Determine the [X, Y] coordinate at the center of the cell enclosing the given text.  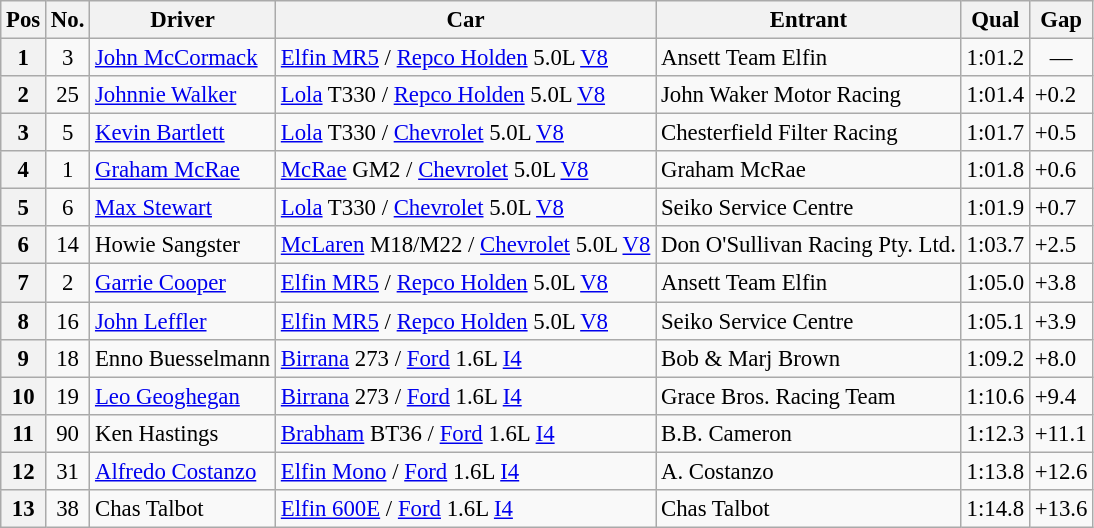
16 [68, 321]
1:12.3 [995, 433]
1:13.8 [995, 471]
Lola T330 / Repco Holden 5.0L V8 [466, 95]
John Leffler [183, 321]
B.B. Cameron [809, 433]
Max Stewart [183, 208]
25 [68, 95]
McLaren M18/M22 / Chevrolet 5.0L V8 [466, 245]
12 [24, 471]
19 [68, 396]
1:14.8 [995, 509]
1:01.7 [995, 133]
1:09.2 [995, 358]
31 [68, 471]
A. Costanzo [809, 471]
John McCormack [183, 58]
Enno Buesselmann [183, 358]
Entrant [809, 20]
1:01.9 [995, 208]
+9.4 [1060, 396]
Driver [183, 20]
+12.6 [1060, 471]
18 [68, 358]
No. [68, 20]
1:01.8 [995, 170]
Pos [24, 20]
Garrie Cooper [183, 283]
9 [24, 358]
+3.9 [1060, 321]
Chesterfield Filter Racing [809, 133]
Johnnie Walker [183, 95]
+0.6 [1060, 170]
90 [68, 433]
Leo Geoghegan [183, 396]
Brabham BT36 / Ford 1.6L I4 [466, 433]
Ken Hastings [183, 433]
+11.1 [1060, 433]
Elfin Mono / Ford 1.6L I4 [466, 471]
Kevin Bartlett [183, 133]
Elfin 600E / Ford 1.6L I4 [466, 509]
Car [466, 20]
+0.5 [1060, 133]
1:01.2 [995, 58]
Qual [995, 20]
38 [68, 509]
4 [24, 170]
1:10.6 [995, 396]
1:05.1 [995, 321]
1:03.7 [995, 245]
13 [24, 509]
8 [24, 321]
+13.6 [1060, 509]
Howie Sangster [183, 245]
+0.2 [1060, 95]
Don O'Sullivan Racing Pty. Ltd. [809, 245]
14 [68, 245]
+2.5 [1060, 245]
1:05.0 [995, 283]
7 [24, 283]
Bob & Marj Brown [809, 358]
10 [24, 396]
Gap [1060, 20]
+3.8 [1060, 283]
+8.0 [1060, 358]
11 [24, 433]
John Waker Motor Racing [809, 95]
Grace Bros. Racing Team [809, 396]
Alfredo Costanzo [183, 471]
— [1060, 58]
McRae GM2 / Chevrolet 5.0L V8 [466, 170]
1:01.4 [995, 95]
+0.7 [1060, 208]
